Extract the [X, Y] coordinate from the center of the cell holding the provided text.  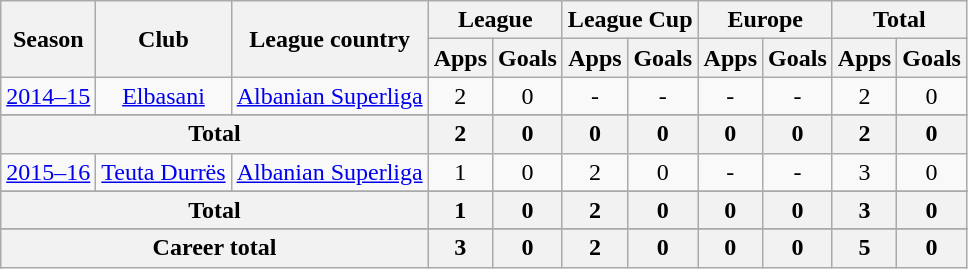
Teuta Durrës [164, 172]
5 [864, 248]
Elbasani [164, 96]
League [495, 20]
Club [164, 39]
2014–15 [48, 96]
2015–16 [48, 172]
League Cup [630, 20]
League country [330, 39]
Europe [765, 20]
Season [48, 39]
Career total [214, 248]
